Return (x, y) of the center of cell containing provided text 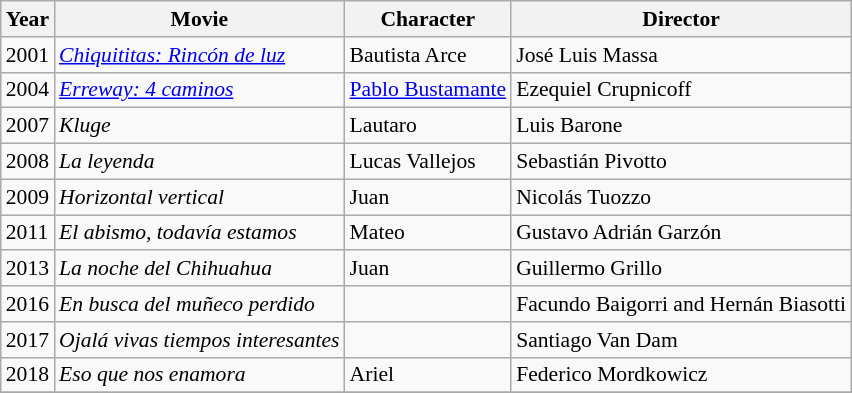
Gustavo Adrián Garzón (681, 233)
Federico Mordkowicz (681, 375)
Lucas Vallejos (428, 162)
Luis Barone (681, 126)
Ariel (428, 375)
La noche del Chihuahua (200, 269)
Nicolás Tuozzo (681, 197)
Lautaro (428, 126)
2004 (28, 90)
2011 (28, 233)
Movie (200, 19)
Director (681, 19)
Facundo Baigorri and Hernán Biasotti (681, 304)
2008 (28, 162)
Mateo (428, 233)
Ojalá vivas tiempos interesantes (200, 340)
Guillermo Grillo (681, 269)
Eso que nos enamora (200, 375)
Erreway: 4 caminos (200, 90)
Year (28, 19)
Character (428, 19)
2001 (28, 55)
2018 (28, 375)
La leyenda (200, 162)
Santiago Van Dam (681, 340)
2016 (28, 304)
El abismo, todavía estamos (200, 233)
Bautista Arce (428, 55)
2017 (28, 340)
2013 (28, 269)
2009 (28, 197)
Horizontal vertical (200, 197)
Pablo Bustamante (428, 90)
Sebastián Pivotto (681, 162)
Kluge (200, 126)
En busca del muñeco perdido (200, 304)
2007 (28, 126)
José Luis Massa (681, 55)
Ezequiel Crupnicoff (681, 90)
Chiquititas: Rincón de luz (200, 55)
